Provide the (X, Y) coordinate of the cell's center where the given text is located.  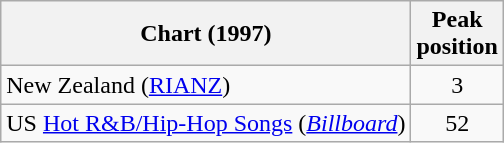
3 (457, 85)
US Hot R&B/Hip-Hop Songs (Billboard) (206, 123)
52 (457, 123)
Peakposition (457, 34)
New Zealand (RIANZ) (206, 85)
Chart (1997) (206, 34)
